Output the (X, Y) coordinate of the center of the cell containing the given text.  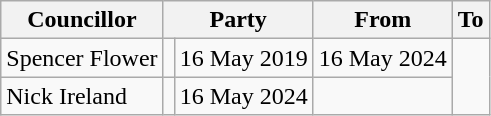
From (382, 20)
16 May 2019 (244, 58)
Spencer Flower (82, 58)
To (470, 20)
Nick Ireland (82, 96)
Councillor (82, 20)
Party (238, 20)
